Identify which cell holds the provided text, then report its [X, Y] central coordinate. 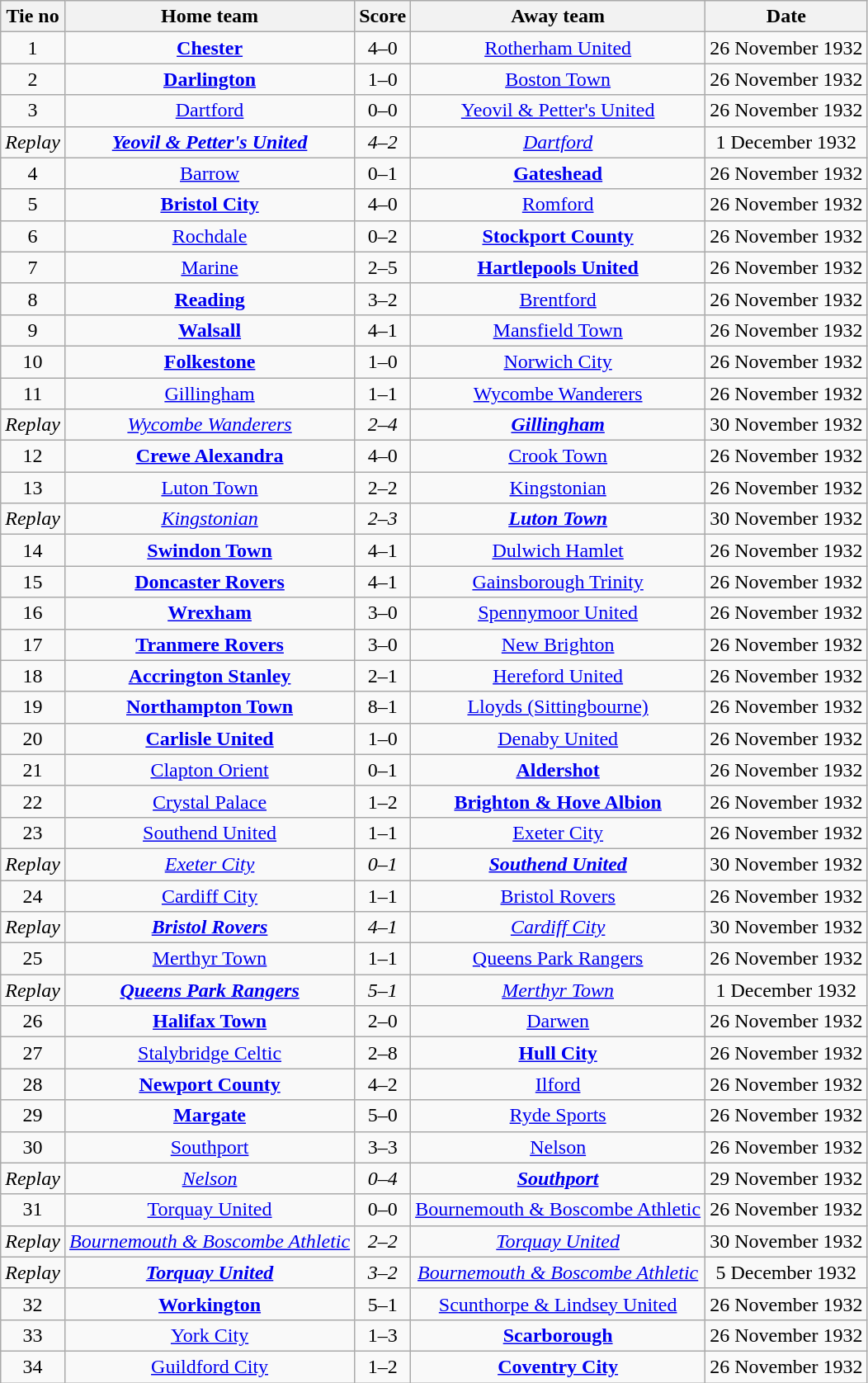
24 [33, 895]
Brentford [558, 299]
4 [33, 173]
17 [33, 644]
2–8 [383, 1053]
3–3 [383, 1147]
34 [33, 1366]
Marine [210, 267]
Lloyds (Sittingbourne) [558, 707]
Gainsborough Trinity [558, 582]
Gateshead [558, 173]
23 [33, 833]
Walsall [210, 330]
28 [33, 1084]
Guildford City [210, 1366]
Norwich City [558, 361]
Bristol City [210, 205]
Barrow [210, 173]
20 [33, 739]
8 [33, 299]
26 [33, 1022]
22 [33, 801]
11 [33, 394]
Carlisle United [210, 739]
15 [33, 582]
Tie no [33, 17]
Spennymoor United [558, 613]
Aldershot [558, 770]
2 [33, 79]
32 [33, 1304]
2–5 [383, 267]
Scarborough [558, 1335]
Margate [210, 1116]
Date [786, 17]
33 [33, 1335]
Scunthorpe & Lindsey United [558, 1304]
1 [33, 48]
Rochdale [210, 236]
16 [33, 613]
Doncaster Rovers [210, 582]
27 [33, 1053]
Ilford [558, 1084]
Newport County [210, 1084]
25 [33, 959]
2–4 [383, 425]
Swindon Town [210, 550]
Dulwich Hamlet [558, 550]
9 [33, 330]
7 [33, 267]
2–0 [383, 1022]
30 [33, 1147]
14 [33, 550]
6 [33, 236]
5 [33, 205]
18 [33, 676]
19 [33, 707]
29 November 1932 [786, 1178]
3 [33, 111]
Hull City [558, 1053]
2–1 [383, 676]
0–2 [383, 236]
Northampton Town [210, 707]
Crook Town [558, 456]
Darwen [558, 1022]
5–0 [383, 1116]
Accrington Stanley [210, 676]
Darlington [210, 79]
Rotherham United [558, 48]
York City [210, 1335]
Hartlepools United [558, 267]
Hereford United [558, 676]
Crewe Alexandra [210, 456]
21 [33, 770]
Denaby United [558, 739]
Home team [210, 17]
Coventry City [558, 1366]
Score [383, 17]
Folkestone [210, 361]
Clapton Orient [210, 770]
Wrexham [210, 613]
Workington [210, 1304]
1–3 [383, 1335]
Reading [210, 299]
8–1 [383, 707]
Ryde Sports [558, 1116]
New Brighton [558, 644]
12 [33, 456]
5 December 1932 [786, 1272]
Stalybridge Celtic [210, 1053]
Halifax Town [210, 1022]
0–4 [383, 1178]
31 [33, 1210]
Stockport County [558, 236]
Brighton & Hove Albion [558, 801]
Chester [210, 48]
29 [33, 1116]
13 [33, 488]
Tranmere Rovers [210, 644]
2–3 [383, 519]
Away team [558, 17]
Boston Town [558, 79]
Romford [558, 205]
Crystal Palace [210, 801]
Mansfield Town [558, 330]
10 [33, 361]
